Pinpoint the cell where the given text exists, returning its [X, Y] midpoint coordinate. 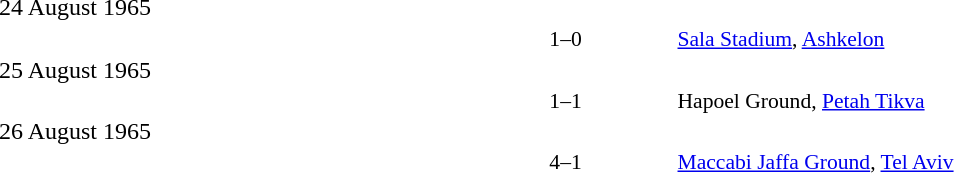
1–0 [566, 39]
1–1 [566, 100]
